Extract the [x, y] coordinate from the center of the cell holding the provided text.  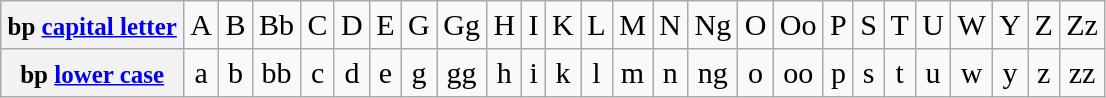
K [562, 25]
y [1010, 73]
Zz [1082, 25]
O [756, 25]
U [932, 25]
gg [461, 73]
M [632, 25]
Oo [798, 25]
o [756, 73]
i [534, 73]
Ng [713, 25]
bb [276, 73]
W [972, 25]
n [670, 73]
m [632, 73]
z [1044, 73]
N [670, 25]
ng [713, 73]
d [352, 73]
t [900, 73]
G [418, 25]
u [932, 73]
L [597, 25]
S [868, 25]
oo [798, 73]
H [504, 25]
a [202, 73]
A [202, 25]
bp capital letter [92, 25]
T [900, 25]
C [318, 25]
p [838, 73]
P [838, 25]
b [236, 73]
k [562, 73]
Gg [461, 25]
Bb [276, 25]
w [972, 73]
Y [1010, 25]
bp lower case [92, 73]
E [385, 25]
c [318, 73]
I [534, 25]
Z [1044, 25]
g [418, 73]
e [385, 73]
s [868, 73]
zz [1082, 73]
D [352, 25]
B [236, 25]
h [504, 73]
l [597, 73]
